Locate the cell with the specified text and output its [x, y] center coordinate. 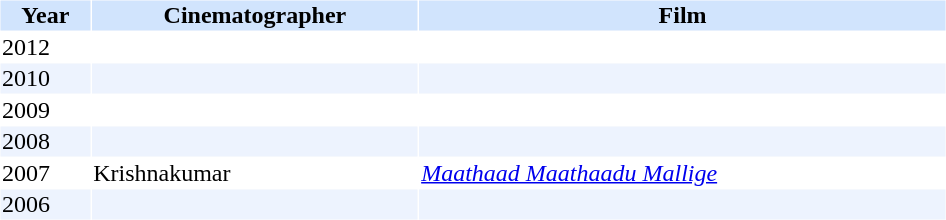
2009 [45, 110]
Krishnakumar [255, 173]
Year [45, 15]
Maathaad Maathaadu Mallige [683, 173]
2010 [45, 79]
2012 [45, 47]
2008 [45, 141]
2006 [45, 205]
Film [683, 15]
Cinematographer [255, 15]
2007 [45, 173]
